Provide the [X, Y] coordinate of the cell's center where the given text is located.  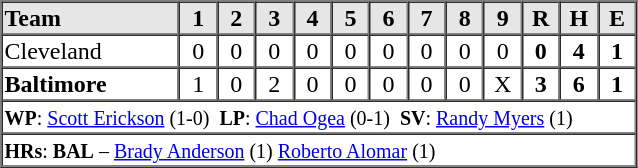
HRs: BAL – Brady Anderson (1) Roberto Alomar (1) [319, 150]
9 [503, 18]
7 [427, 18]
X [503, 84]
Baltimore [91, 84]
8 [465, 18]
E [617, 18]
H [579, 18]
Cleveland [91, 50]
Team [91, 18]
R [541, 18]
WP: Scott Erickson (1-0) LP: Chad Ogea (0-1) SV: Randy Myers (1) [319, 116]
5 [350, 18]
